Scan for the cell matching the given text and deliver its (X, Y) coordinate at center. 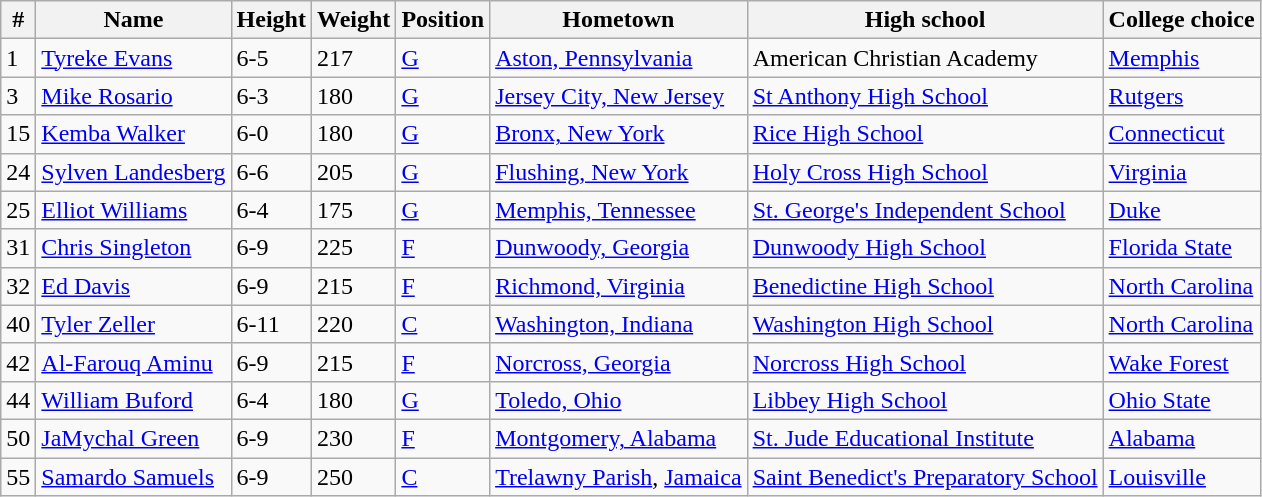
15 (18, 134)
Chris Singleton (134, 248)
Norcross, Georgia (618, 362)
Weight (353, 20)
Rice High School (925, 134)
Saint Benedict's Preparatory School (925, 477)
Dunwoody, Georgia (618, 248)
6-6 (271, 172)
50 (18, 438)
3 (18, 96)
250 (353, 477)
Libbey High School (925, 400)
Ed Davis (134, 286)
220 (353, 324)
Dunwoody High School (925, 248)
St Anthony High School (925, 96)
Benedictine High School (925, 286)
31 (18, 248)
Wake Forest (1182, 362)
Louisville (1182, 477)
24 (18, 172)
55 (18, 477)
Florida State (1182, 248)
Washington, Indiana (618, 324)
Aston, Pennsylvania (618, 58)
# (18, 20)
Mike Rosario (134, 96)
Connecticut (1182, 134)
College choice (1182, 20)
6-0 (271, 134)
Elliot Williams (134, 210)
Duke (1182, 210)
St. George's Independent School (925, 210)
Memphis, Tennessee (618, 210)
Tyreke Evans (134, 58)
1 (18, 58)
Montgomery, Alabama (618, 438)
Position (443, 20)
Rutgers (1182, 96)
6-11 (271, 324)
Hometown (618, 20)
Al-Farouq Aminu (134, 362)
6-3 (271, 96)
44 (18, 400)
175 (353, 210)
225 (353, 248)
42 (18, 362)
Sylven Landesberg (134, 172)
Jersey City, New Jersey (618, 96)
William Buford (134, 400)
217 (353, 58)
Bronx, New York (618, 134)
Toledo, Ohio (618, 400)
Holy Cross High School (925, 172)
Alabama (1182, 438)
Richmond, Virginia (618, 286)
Tyler Zeller (134, 324)
Name (134, 20)
JaMychal Green (134, 438)
230 (353, 438)
Norcross High School (925, 362)
High school (925, 20)
American Christian Academy (925, 58)
Flushing, New York (618, 172)
Washington High School (925, 324)
Virginia (1182, 172)
Ohio State (1182, 400)
32 (18, 286)
Kemba Walker (134, 134)
Trelawny Parish, Jamaica (618, 477)
Height (271, 20)
Samardo Samuels (134, 477)
40 (18, 324)
Memphis (1182, 58)
25 (18, 210)
6-5 (271, 58)
St. Jude Educational Institute (925, 438)
205 (353, 172)
